Provide the [X, Y] coordinate of the cell's center where the given text is located.  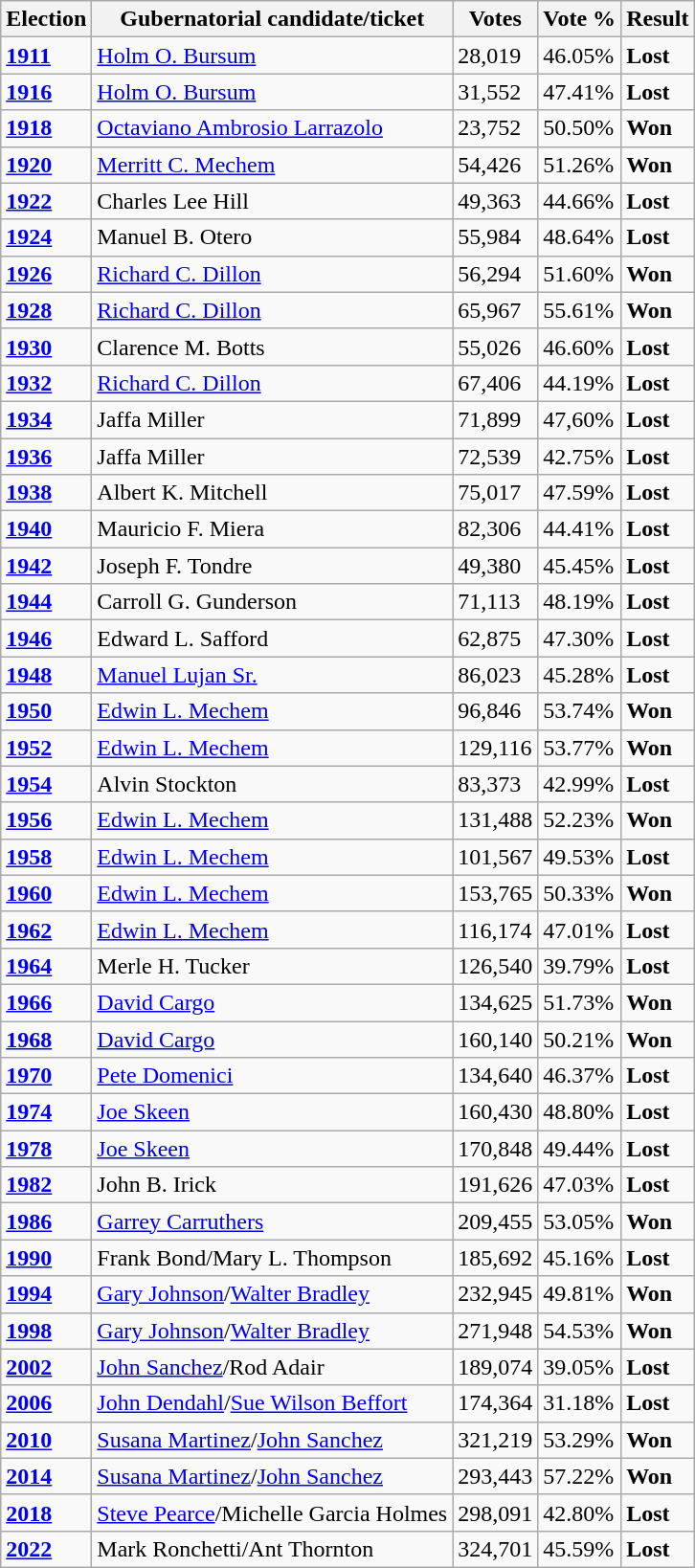
321,219 [496, 1440]
Votes [496, 19]
1960 [46, 893]
45.45% [580, 566]
49.53% [580, 857]
55.61% [580, 310]
Mauricio F. Miera [272, 529]
1944 [46, 602]
71,899 [496, 419]
51.73% [580, 1002]
Garrey Carruthers [272, 1221]
126,540 [496, 966]
1928 [46, 310]
54.53% [580, 1331]
57.22% [580, 1476]
2014 [46, 1476]
72,539 [496, 457]
23,752 [496, 128]
Frank Bond/Mary L. Thompson [272, 1258]
129,116 [496, 748]
86,023 [496, 675]
Manuel Lujan Sr. [272, 675]
96,846 [496, 711]
John Dendahl/Sue Wilson Beffort [272, 1403]
174,364 [496, 1403]
42.75% [580, 457]
293,443 [496, 1476]
62,875 [496, 638]
2010 [46, 1440]
153,765 [496, 893]
49,380 [496, 566]
31,552 [496, 92]
191,626 [496, 1185]
1978 [46, 1149]
John B. Irick [272, 1185]
54,426 [496, 165]
2006 [46, 1403]
1936 [46, 457]
52.23% [580, 820]
48.64% [580, 237]
1916 [46, 92]
39.79% [580, 966]
131,488 [496, 820]
Joseph F. Tondre [272, 566]
1970 [46, 1076]
44.41% [580, 529]
53.29% [580, 1440]
45.28% [580, 675]
2018 [46, 1512]
1990 [46, 1258]
1954 [46, 784]
101,567 [496, 857]
47.41% [580, 92]
49,363 [496, 201]
Manuel B. Otero [272, 237]
324,701 [496, 1549]
160,140 [496, 1039]
Albert K. Mitchell [272, 493]
1924 [46, 237]
47.03% [580, 1185]
47,60% [580, 419]
Pete Domenici [272, 1076]
1962 [46, 930]
2022 [46, 1549]
53.74% [580, 711]
71,113 [496, 602]
1998 [46, 1331]
46.05% [580, 56]
48.19% [580, 602]
Alvin Stockton [272, 784]
39.05% [580, 1367]
170,848 [496, 1149]
65,967 [496, 310]
Vote % [580, 19]
1911 [46, 56]
55,984 [496, 237]
1994 [46, 1294]
46.37% [580, 1076]
53.05% [580, 1221]
1920 [46, 165]
42.99% [580, 784]
Election [46, 19]
Octaviano Ambrosio Larrazolo [272, 128]
50.33% [580, 893]
1968 [46, 1039]
134,640 [496, 1076]
Edward L. Safford [272, 638]
83,373 [496, 784]
82,306 [496, 529]
45.59% [580, 1549]
209,455 [496, 1221]
1942 [46, 566]
2002 [46, 1367]
185,692 [496, 1258]
189,074 [496, 1367]
49.81% [580, 1294]
50.21% [580, 1039]
Merritt C. Mechem [272, 165]
1934 [46, 419]
47.01% [580, 930]
Gubernatorial candidate/ticket [272, 19]
45.16% [580, 1258]
Steve Pearce/Michelle Garcia Holmes [272, 1512]
Clarence M. Botts [272, 347]
51.26% [580, 165]
67,406 [496, 383]
75,017 [496, 493]
1946 [46, 638]
28,019 [496, 56]
1966 [46, 1002]
49.44% [580, 1149]
1918 [46, 128]
44.66% [580, 201]
1958 [46, 857]
Carroll G. Gunderson [272, 602]
1932 [46, 383]
Merle H. Tucker [272, 966]
232,945 [496, 1294]
1922 [46, 201]
1950 [46, 711]
1948 [46, 675]
134,625 [496, 1002]
1986 [46, 1221]
1956 [46, 820]
Mark Ronchetti/Ant Thornton [272, 1549]
50.50% [580, 128]
1930 [46, 347]
53.77% [580, 748]
42.80% [580, 1512]
47.30% [580, 638]
1952 [46, 748]
48.80% [580, 1112]
271,948 [496, 1331]
1974 [46, 1112]
1938 [46, 493]
298,091 [496, 1512]
51.60% [580, 274]
47.59% [580, 493]
Result [658, 19]
55,026 [496, 347]
1964 [46, 966]
44.19% [580, 383]
46.60% [580, 347]
31.18% [580, 1403]
160,430 [496, 1112]
Charles Lee Hill [272, 201]
1940 [46, 529]
1982 [46, 1185]
1926 [46, 274]
John Sanchez/Rod Adair [272, 1367]
116,174 [496, 930]
56,294 [496, 274]
